For the text-containing cell, return its midpoint in [x, y] coordinate format. 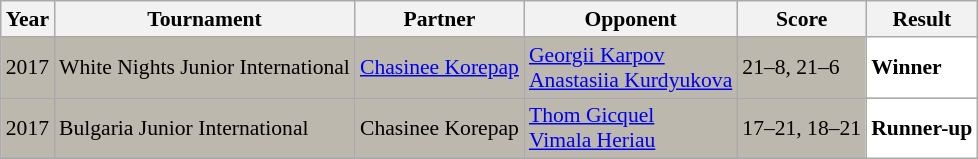
Year [28, 19]
Winner [922, 68]
Tournament [204, 19]
Bulgaria Junior International [204, 128]
Georgii Karpov Anastasiia Kurdyukova [630, 68]
Result [922, 19]
Score [802, 19]
Partner [440, 19]
Runner-up [922, 128]
Thom Gicquel Vimala Heriau [630, 128]
21–8, 21–6 [802, 68]
17–21, 18–21 [802, 128]
White Nights Junior International [204, 68]
Opponent [630, 19]
